Extract the (x, y) coordinate from the center of the cell holding the provided text.  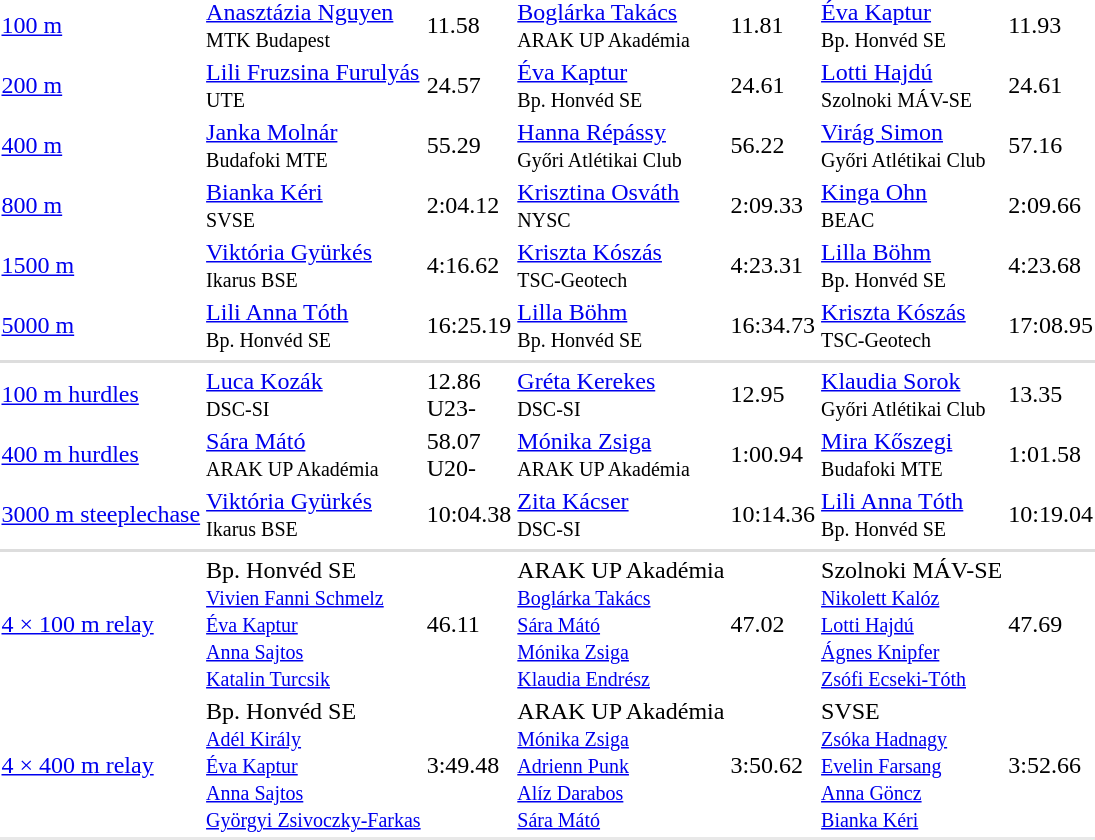
Lili Fruzsina Furulyás UTE (314, 86)
13.35 (1051, 394)
10:14.36 (773, 514)
1500 m (101, 266)
16:25.19 (469, 326)
3:50.62 (773, 765)
Klaudia Sorok Győri Atlétikai Club (912, 394)
Mira Kőszegi Budafoki MTE (912, 454)
24.57 (469, 86)
Éva Kaptur Bp. Honvéd SE (621, 86)
100 m hurdles (101, 394)
Lotti Hajdú Szolnoki MÁV-SE (912, 86)
SVSEZsóka Hadnagy Evelin Farsang Anna Göncz Bianka Kéri (912, 765)
ARAK UP AkadémiaBoglárka Takács Sára Mátó Mónika Zsiga Klaudia Endrész (621, 624)
Gréta Kerekes DSC-SI (621, 394)
Bp. Honvéd SEVivien Fanni Schmelz Éva Kaptur Anna Sajtos Katalin Turcsik (314, 624)
4:16.62 (469, 266)
Bianka Kéri SVSE (314, 206)
400 m (101, 146)
1:00.94 (773, 454)
47.69 (1051, 624)
2:09.33 (773, 206)
16:34.73 (773, 326)
Bp. Honvéd SEAdél Király Éva Kaptur Anna Sajtos Györgyi Zsivoczky-Farkas (314, 765)
2:09.66 (1051, 206)
17:08.95 (1051, 326)
Janka Molnár Budafoki MTE (314, 146)
4 × 100 m relay (101, 624)
Luca Kozák DSC-SI (314, 394)
Virág Simon Győri Atlétikai Club (912, 146)
56.22 (773, 146)
55.29 (469, 146)
10:19.04 (1051, 514)
47.02 (773, 624)
Krisztina Osváth NYSC (621, 206)
Zita Kácser DSC-SI (621, 514)
Sára Mátó ARAK UP Akadémia (314, 454)
Hanna Répássy Győri Atlétikai Club (621, 146)
400 m hurdles (101, 454)
3000 m steeplechase (101, 514)
5000 m (101, 326)
ARAK UP AkadémiaMónika Zsiga Adrienn Punk Alíz Darabos Sára Mátó (621, 765)
800 m (101, 206)
4 × 400 m relay (101, 765)
Mónika Zsiga ARAK UP Akadémia (621, 454)
2:04.12 (469, 206)
12.95 (773, 394)
Kinga Ohn BEAC (912, 206)
3:52.66 (1051, 765)
1:01.58 (1051, 454)
58.07U20- (469, 454)
46.11 (469, 624)
3:49.48 (469, 765)
10:04.38 (469, 514)
4:23.31 (773, 266)
12.86U23- (469, 394)
Szolnoki MÁV-SENikolett Kalóz Lotti Hajdú Ágnes Knipfer Zsófi Ecseki-Tóth (912, 624)
4:23.68 (1051, 266)
57.16 (1051, 146)
200 m (101, 86)
